Provide the [X, Y] coordinate of the cell's center where the given text is located.  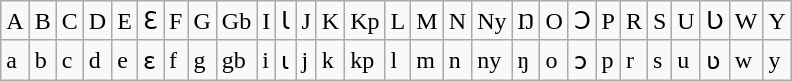
ɔ [582, 60]
Ŋ [526, 21]
Ɩ [286, 21]
E [125, 21]
gb [236, 60]
P [608, 21]
w [746, 60]
kp [365, 60]
o [554, 60]
Ʋ [714, 21]
N [457, 21]
k [330, 60]
j [306, 60]
ʋ [714, 60]
F [176, 21]
Gb [236, 21]
G [202, 21]
a [15, 60]
W [746, 21]
p [608, 60]
ny [492, 60]
C [70, 21]
m [427, 60]
r [634, 60]
J [306, 21]
Ɔ [582, 21]
u [686, 60]
S [659, 21]
R [634, 21]
Y [777, 21]
B [42, 21]
A [15, 21]
c [70, 60]
Kp [365, 21]
K [330, 21]
M [427, 21]
n [457, 60]
e [125, 60]
I [266, 21]
L [398, 21]
ɩ [286, 60]
g [202, 60]
d [97, 60]
U [686, 21]
Ny [492, 21]
l [398, 60]
i [266, 60]
O [554, 21]
D [97, 21]
ɛ [150, 60]
Ɛ [150, 21]
f [176, 60]
y [777, 60]
s [659, 60]
b [42, 60]
ŋ [526, 60]
